Determine the [x, y] coordinate at the center of the cell enclosing the given text.  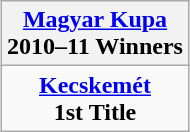
Magyar Kupa2010–11 Winners [96, 34]
Kecskemét1st Title [96, 98]
